Determine the (x, y) coordinate at the center of the cell enclosing the given text.  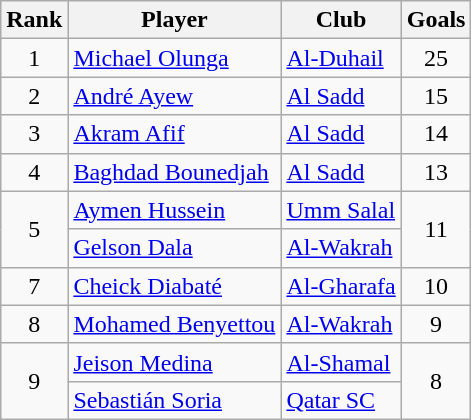
Sebastián Soria (174, 400)
Aymen Hussein (174, 210)
Al-Gharafa (341, 286)
Gelson Dala (174, 248)
Rank (34, 20)
Akram Afif (174, 134)
Jeison Medina (174, 362)
Al-Duhail (341, 58)
Club (341, 20)
Baghdad Bounedjah (174, 172)
25 (436, 58)
5 (34, 229)
Al-Shamal (341, 362)
10 (436, 286)
2 (34, 96)
15 (436, 96)
7 (34, 286)
André Ayew (174, 96)
Mohamed Benyettou (174, 324)
3 (34, 134)
1 (34, 58)
14 (436, 134)
Umm Salal (341, 210)
Goals (436, 20)
11 (436, 229)
Michael Olunga (174, 58)
13 (436, 172)
Player (174, 20)
Qatar SC (341, 400)
Cheick Diabaté (174, 286)
4 (34, 172)
